Output the (x, y) coordinate of the center of the cell containing the given text.  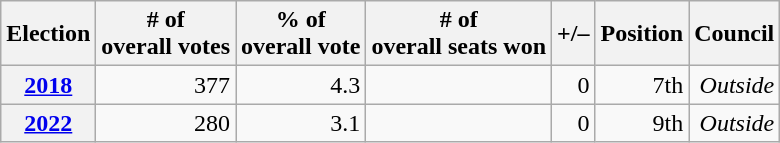
Election (48, 34)
2018 (48, 85)
280 (166, 123)
2022 (48, 123)
+/– (574, 34)
% ofoverall vote (301, 34)
377 (166, 85)
9th (642, 123)
3.1 (301, 123)
4.3 (301, 85)
7th (642, 85)
Position (642, 34)
# ofoverall votes (166, 34)
Council (734, 34)
# ofoverall seats won (459, 34)
